For the text-containing cell, return its midpoint in [X, Y] coordinate format. 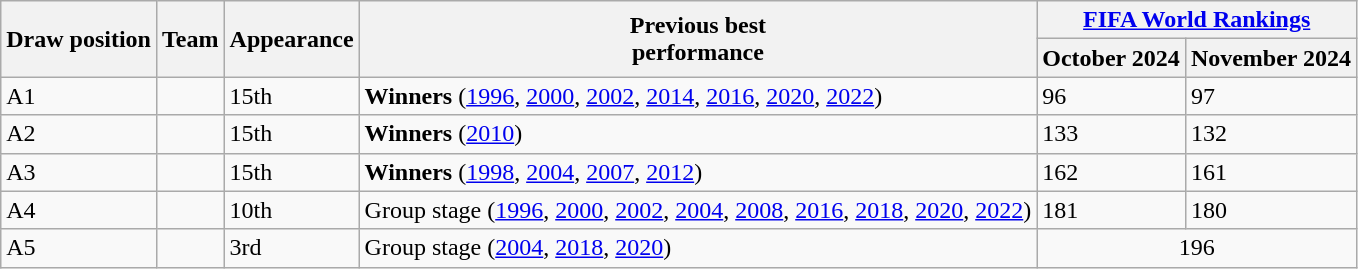
A5 [79, 248]
A2 [79, 134]
Previous bestperformance [698, 39]
A3 [79, 172]
181 [1112, 210]
180 [1270, 210]
Winners (1996, 2000, 2002, 2014, 2016, 2020, 2022) [698, 96]
Appearance [292, 39]
3rd [292, 248]
Team [190, 39]
November 2024 [1270, 58]
Group stage (1996, 2000, 2002, 2004, 2008, 2016, 2018, 2020, 2022) [698, 210]
October 2024 [1112, 58]
96 [1112, 96]
FIFA World Rankings [1197, 20]
132 [1270, 134]
A1 [79, 96]
A4 [79, 210]
133 [1112, 134]
Group stage (2004, 2018, 2020) [698, 248]
10th [292, 210]
Winners (1998, 2004, 2007, 2012) [698, 172]
161 [1270, 172]
196 [1197, 248]
Winners (2010) [698, 134]
162 [1112, 172]
Draw position [79, 39]
97 [1270, 96]
